Return (X, Y) of the center of cell containing provided text 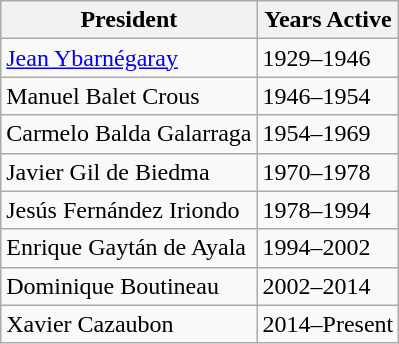
1978–1994 (328, 210)
Javier Gil de Biedma (129, 172)
Manuel Balet Crous (129, 96)
Jean Ybarnégaray (129, 58)
President (129, 20)
2014–Present (328, 324)
1970–1978 (328, 172)
Xavier Cazaubon (129, 324)
2002–2014 (328, 286)
1946–1954 (328, 96)
Enrique Gaytán de Ayala (129, 248)
1954–1969 (328, 134)
1929–1946 (328, 58)
Jesús Fernández Iriondo (129, 210)
Carmelo Balda Galarraga (129, 134)
1994–2002 (328, 248)
Years Active (328, 20)
Dominique Boutineau (129, 286)
